Output the (x, y) coordinate of the center of the cell containing the given text.  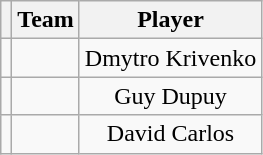
David Carlos (170, 134)
Player (170, 20)
Team (46, 20)
Dmytro Krivenko (170, 58)
Guy Dupuy (170, 96)
